Output the [X, Y] coordinate of the center of the cell containing the given text.  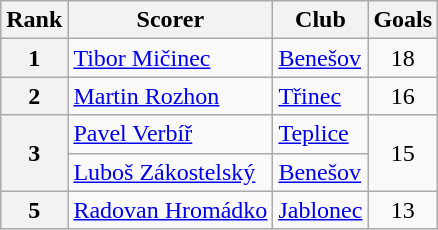
Club [320, 20]
Jablonec [320, 210]
1 [34, 58]
Luboš Zákostelský [170, 172]
15 [403, 153]
Radovan Hromádko [170, 210]
Martin Rozhon [170, 96]
Rank [34, 20]
Pavel Verbíř [170, 134]
Teplice [320, 134]
Scorer [170, 20]
18 [403, 58]
13 [403, 210]
16 [403, 96]
Třinec [320, 96]
Tibor Mičinec [170, 58]
5 [34, 210]
Goals [403, 20]
2 [34, 96]
3 [34, 153]
